Scan for the cell matching the given text and deliver its (X, Y) coordinate at center. 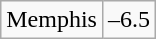
–6.5 (128, 19)
Memphis (52, 19)
